Search for the cell housing the specified text and yield its [X, Y] center coordinate. 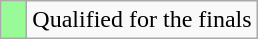
Qualified for the finals [142, 20]
